For the text-containing cell, return its midpoint in [X, Y] coordinate format. 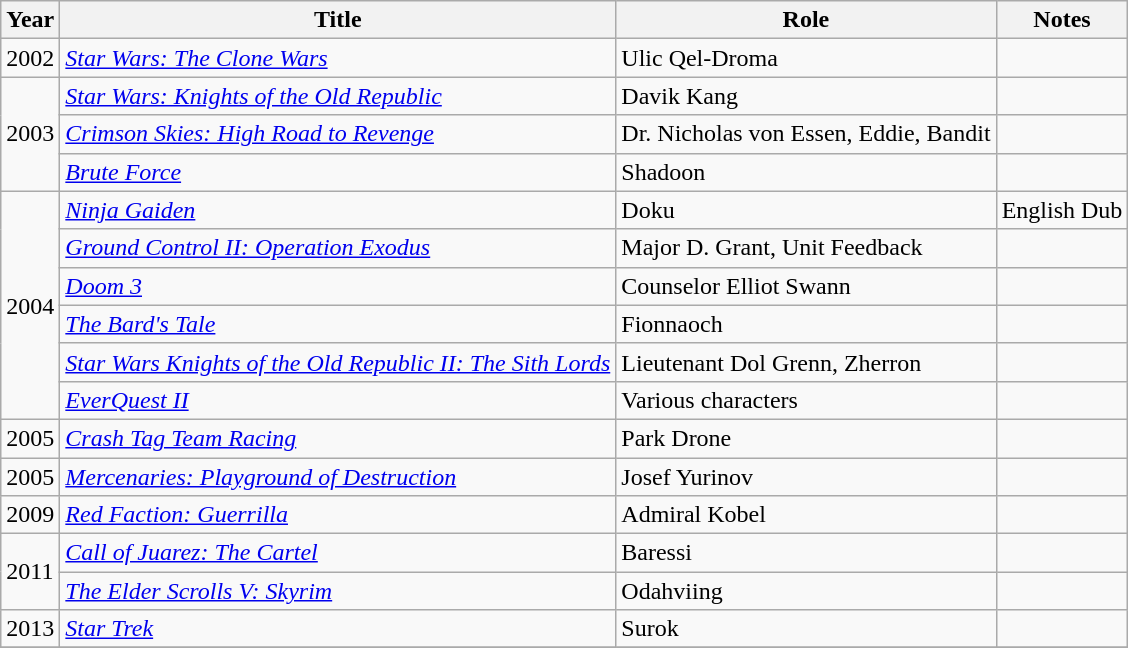
Various characters [806, 400]
Doom 3 [338, 286]
Ulic Qel-Droma [806, 58]
Star Wars: Knights of the Old Republic [338, 96]
Call of Juarez: The Cartel [338, 553]
Mercenaries: Playground of Destruction [338, 477]
Ground Control II: Operation Exodus [338, 248]
Star Wars: The Clone Wars [338, 58]
Lieutenant Dol Grenn, Zherron [806, 362]
Dr. Nicholas von Essen, Eddie, Bandit [806, 134]
The Bard's Tale [338, 324]
Role [806, 20]
Surok [806, 629]
Davik Kang [806, 96]
Doku [806, 210]
English Dub [1062, 210]
2011 [30, 572]
Park Drone [806, 438]
Red Faction: Guerrilla [338, 515]
Notes [1062, 20]
Odahviing [806, 591]
EverQuest II [338, 400]
Shadoon [806, 172]
Brute Force [338, 172]
Ninja Gaiden [338, 210]
Counselor Elliot Swann [806, 286]
Josef Yurinov [806, 477]
Crimson Skies: High Road to Revenge [338, 134]
The Elder Scrolls V: Skyrim [338, 591]
2002 [30, 58]
Fionnaoch [806, 324]
Major D. Grant, Unit Feedback [806, 248]
2004 [30, 305]
2009 [30, 515]
Admiral Kobel [806, 515]
Title [338, 20]
Star Wars Knights of the Old Republic II: The Sith Lords [338, 362]
Star Trek [338, 629]
2013 [30, 629]
Year [30, 20]
Crash Tag Team Racing [338, 438]
Baressi [806, 553]
2003 [30, 134]
